Determine the (x, y) coordinate at the center of the cell enclosing the given text.  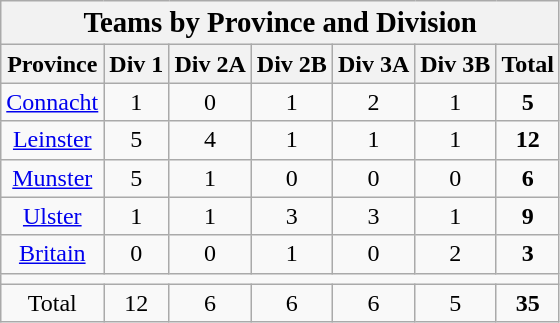
Div 2B (292, 64)
4 (210, 140)
Div 3A (373, 64)
Div 2A (210, 64)
35 (528, 303)
Leinster (52, 140)
Teams by Province and Division (280, 23)
Province (52, 64)
Ulster (52, 216)
Britain (52, 254)
Div 1 (136, 64)
Div 3B (456, 64)
9 (528, 216)
Connacht (52, 102)
Munster (52, 178)
